Scan for the cell matching the given text and deliver its [X, Y] coordinate at center. 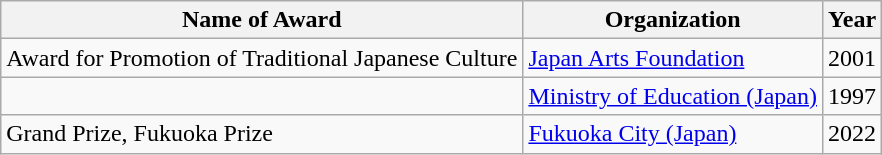
Award for Promotion of Traditional Japanese Culture [262, 58]
2001 [852, 58]
Fukuoka City (Japan) [673, 134]
Year [852, 20]
Organization [673, 20]
Ministry of Education (Japan) [673, 96]
Japan Arts Foundation [673, 58]
1997 [852, 96]
Grand Prize, Fukuoka Prize [262, 134]
Name of Award [262, 20]
2022 [852, 134]
